Find where the given text appears and provide that cell's center as [X, Y] coordinate. 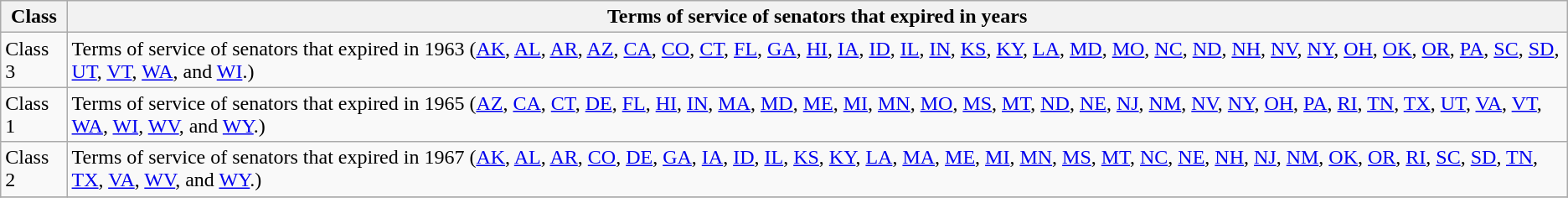
Class 1 [34, 114]
Class 2 [34, 169]
Class [34, 17]
Terms of service of senators that expired in years [818, 17]
Class 3 [34, 60]
